Detect which cell encompasses the target text, then output its [X, Y] center coordinate. 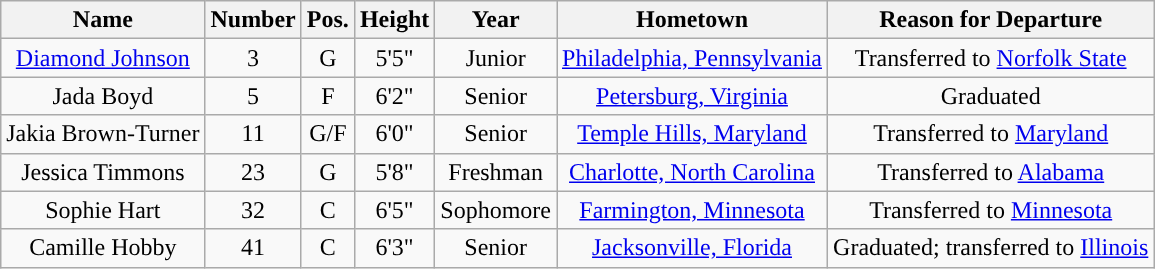
11 [253, 134]
41 [253, 248]
Year [496, 20]
F [328, 96]
Farmington, Minnesota [692, 210]
Jada Boyd [103, 96]
Transferred to Alabama [991, 172]
Reason for Departure [991, 20]
Jessica Timmons [103, 172]
Jakia Brown-Turner [103, 134]
6'0" [394, 134]
Diamond Johnson [103, 58]
5 [253, 96]
3 [253, 58]
Sophomore [496, 210]
Camille Hobby [103, 248]
Name [103, 20]
23 [253, 172]
Philadelphia, Pennsylvania [692, 58]
Graduated; transferred to Illinois [991, 248]
Transferred to Norfolk State [991, 58]
Junior [496, 58]
Transferred to Maryland [991, 134]
Pos. [328, 20]
32 [253, 210]
Jacksonville, Florida [692, 248]
Transferred to Minnesota [991, 210]
Graduated [991, 96]
6'2" [394, 96]
5'8" [394, 172]
Freshman [496, 172]
G/F [328, 134]
Sophie Hart [103, 210]
Number [253, 20]
Petersburg, Virginia [692, 96]
Temple Hills, Maryland [692, 134]
6'3" [394, 248]
Hometown [692, 20]
5'5" [394, 58]
Height [394, 20]
Charlotte, North Carolina [692, 172]
6'5" [394, 210]
